Provide the [x, y] coordinate of the cell's center where the given text is located.  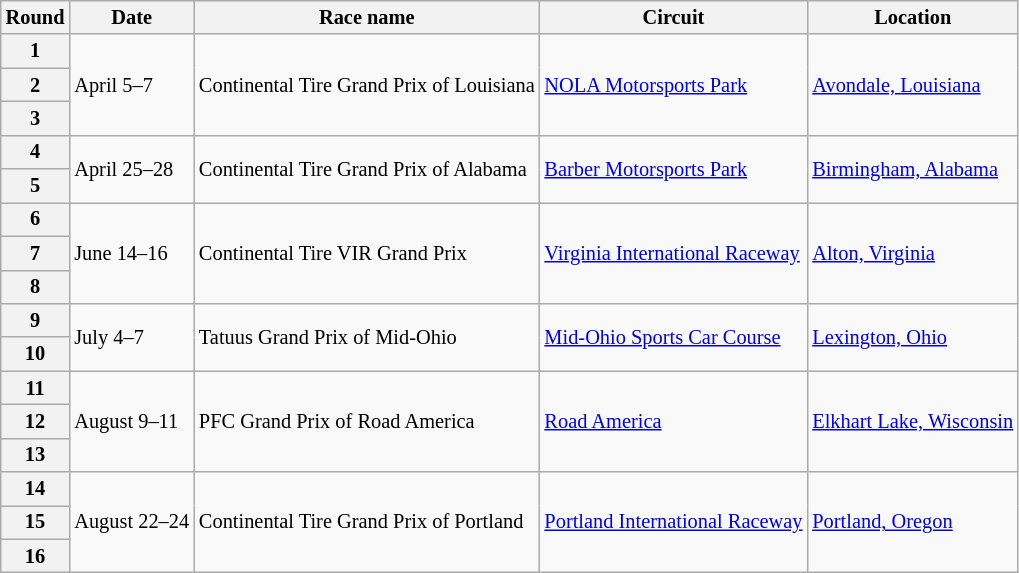
Alton, Virginia [912, 252]
7 [36, 253]
1 [36, 51]
Continental Tire Grand Prix of Portland [367, 522]
Continental Tire VIR Grand Prix [367, 252]
4 [36, 152]
15 [36, 522]
Mid-Ohio Sports Car Course [674, 336]
Road America [674, 422]
PFC Grand Prix of Road America [367, 422]
NOLA Motorsports Park [674, 84]
Virginia International Raceway [674, 252]
July 4–7 [132, 336]
14 [36, 489]
August 9–11 [132, 422]
8 [36, 287]
Elkhart Lake, Wisconsin [912, 422]
Lexington, Ohio [912, 336]
13 [36, 455]
Date [132, 17]
16 [36, 556]
April 25–28 [132, 168]
Continental Tire Grand Prix of Alabama [367, 168]
3 [36, 118]
Location [912, 17]
August 22–24 [132, 522]
9 [36, 320]
Circuit [674, 17]
April 5–7 [132, 84]
Barber Motorsports Park [674, 168]
Portland International Raceway [674, 522]
6 [36, 219]
11 [36, 388]
Avondale, Louisiana [912, 84]
10 [36, 354]
12 [36, 421]
5 [36, 186]
Birmingham, Alabama [912, 168]
Portland, Oregon [912, 522]
2 [36, 85]
June 14–16 [132, 252]
Continental Tire Grand Prix of Louisiana [367, 84]
Round [36, 17]
Tatuus Grand Prix of Mid-Ohio [367, 336]
Race name [367, 17]
